Search for the cell housing the specified text and yield its (x, y) center coordinate. 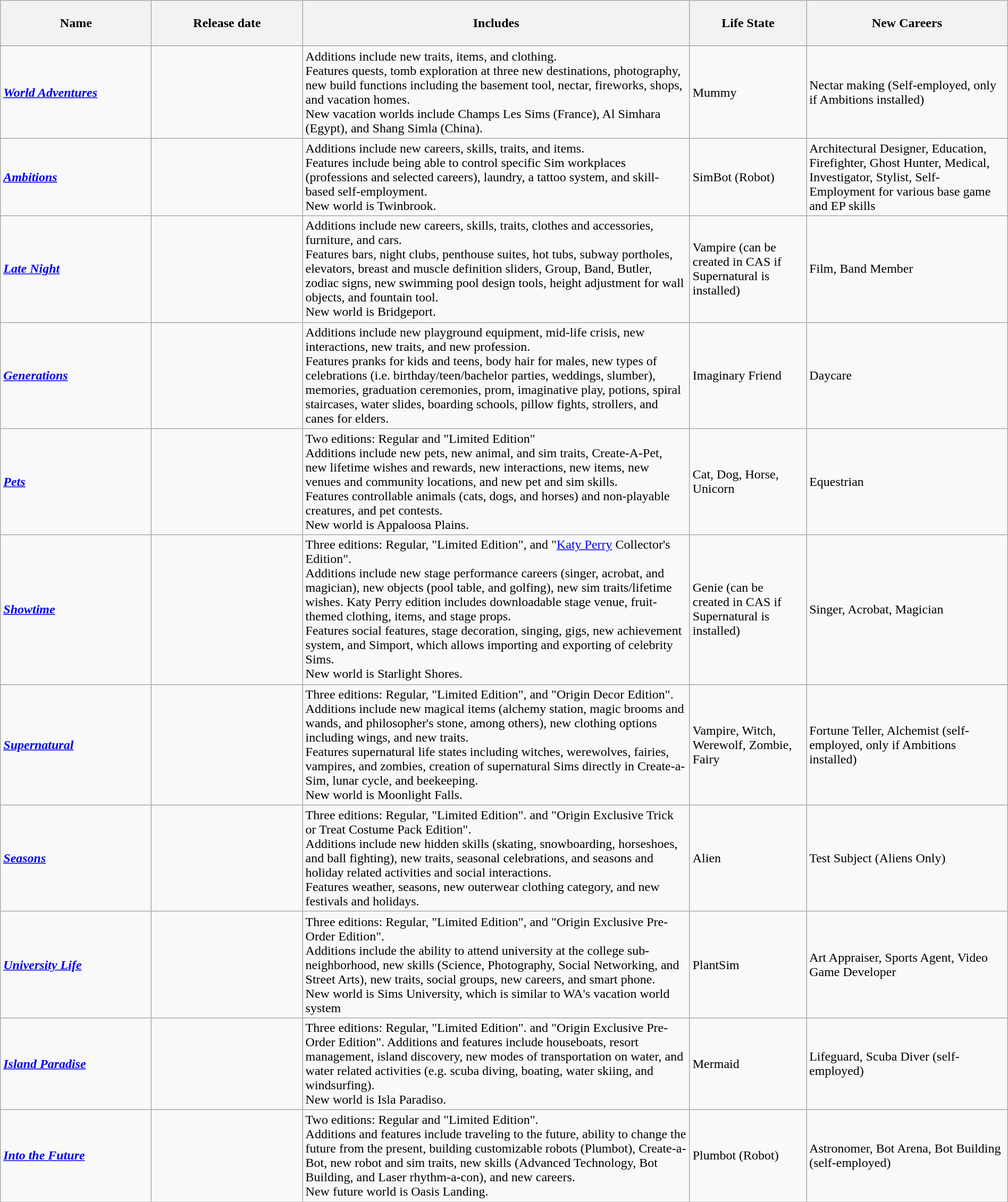
University Life (76, 964)
Architectural Designer, Education, Firefighter, Ghost Hunter, Medical, Investigator, Stylist, Self-Employment for various base game and EP skills (907, 177)
Film, Band Member (907, 269)
Test Subject (Aliens Only) (907, 858)
Plumbot (Robot) (747, 1156)
Includes (496, 23)
Into the Future (76, 1156)
Release date (227, 23)
Vampire, Witch, Werewolf, Zombie, Fairy (747, 744)
Seasons (76, 858)
Daycare (907, 375)
Lifeguard, Scuba Diver (self-employed) (907, 1063)
Vampire (can be created in CAS if Supernatural is installed) (747, 269)
Name (76, 23)
Ambitions (76, 177)
Late Night (76, 269)
World Adventures (76, 93)
Equestrian (907, 482)
Showtime (76, 609)
Imaginary Friend (747, 375)
Nectar making (Self-employed, only if Ambitions installed) (907, 93)
Fortune Teller, Alchemist (self-employed, only if Ambitions installed) (907, 744)
New Careers (907, 23)
Generations (76, 375)
Mummy (747, 93)
Singer, Acrobat, Magician (907, 609)
SimBot (Robot) (747, 177)
Alien (747, 858)
PlantSim (747, 964)
Life State (747, 23)
Mermaid (747, 1063)
Astronomer, Bot Arena, Bot Building (self-employed) (907, 1156)
Cat, Dog, Horse, Unicorn (747, 482)
Pets (76, 482)
Supernatural (76, 744)
Island Paradise (76, 1063)
Genie (can be created in CAS if Supernatural is installed) (747, 609)
Art Appraiser, Sports Agent, Video Game Developer (907, 964)
